From the cell containing the given text, extract its center point as (X, Y) coordinate. 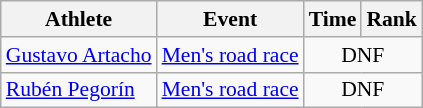
Rubén Pegorín (79, 90)
Gustavo Artacho (79, 55)
Time (333, 19)
Athlete (79, 19)
Rank (392, 19)
Event (230, 19)
